For the text-containing cell, return its midpoint in [X, Y] coordinate format. 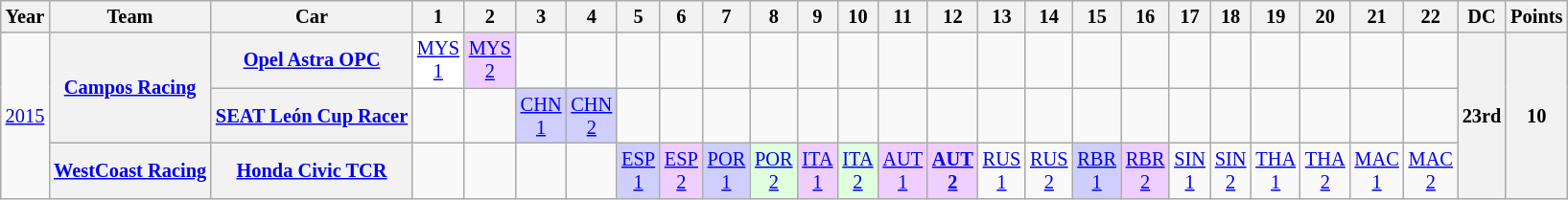
RUS1 [1001, 170]
AUT1 [902, 170]
17 [1189, 16]
9 [817, 16]
3 [541, 16]
23rd [1482, 115]
7 [727, 16]
ITA1 [817, 170]
POR1 [727, 170]
5 [639, 16]
ESP2 [681, 170]
DC [1482, 16]
19 [1275, 16]
CHN1 [541, 116]
WestCoast Racing [130, 170]
2 [490, 16]
MYS2 [490, 60]
15 [1096, 16]
MYS1 [438, 60]
RBR2 [1145, 170]
Car [312, 16]
SIN1 [1189, 170]
POR2 [773, 170]
SIN2 [1231, 170]
22 [1431, 16]
MAC2 [1431, 170]
THA1 [1275, 170]
Honda Civic TCR [312, 170]
2015 [25, 115]
MAC1 [1377, 170]
Campos Racing [130, 88]
THA2 [1325, 170]
14 [1049, 16]
12 [953, 16]
6 [681, 16]
CHN2 [591, 116]
SEAT León Cup Racer [312, 116]
Year [25, 16]
Points [1536, 16]
ESP1 [639, 170]
18 [1231, 16]
AUT2 [953, 170]
11 [902, 16]
Opel Astra OPC [312, 60]
RBR1 [1096, 170]
8 [773, 16]
ITA2 [857, 170]
20 [1325, 16]
Team [130, 16]
1 [438, 16]
21 [1377, 16]
RUS2 [1049, 170]
13 [1001, 16]
4 [591, 16]
16 [1145, 16]
